Locate the cell with the specified text and output its [x, y] center coordinate. 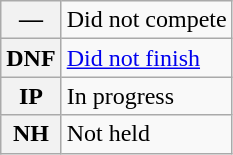
DNF [31, 58]
IP [31, 96]
Did not compete [146, 20]
— [31, 20]
NH [31, 134]
In progress [146, 96]
Not held [146, 134]
Did not finish [146, 58]
